Output the (X, Y) coordinate of the center of the cell containing the given text.  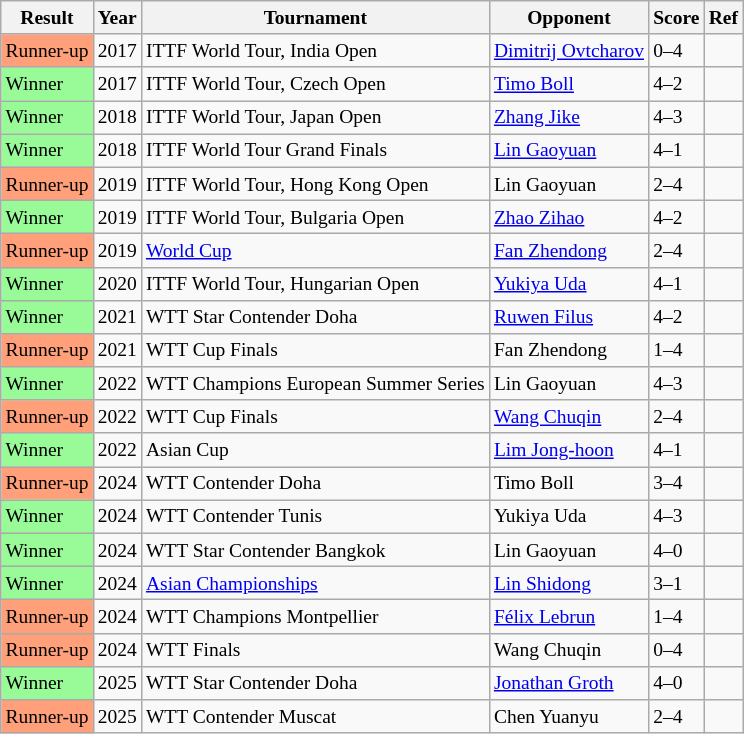
ITTF World Tour Grand Finals (315, 150)
Zhang Jike (568, 118)
Félix Lebrun (568, 616)
Zhao Zihao (568, 216)
ITTF World Tour, Hungarian Open (315, 284)
Asian Cup (315, 450)
Lim Jong-hoon (568, 450)
ITTF World Tour, Bulgaria Open (315, 216)
WTT Finals (315, 650)
WTT Contender Doha (315, 484)
ITTF World Tour, Czech Open (315, 84)
Asian Championships (315, 584)
Jonathan Groth (568, 682)
ITTF World Tour, Japan Open (315, 118)
ITTF World Tour, Hong Kong Open (315, 184)
3–4 (677, 484)
WTT Star Contender Bangkok (315, 550)
Chen Yuanyu (568, 716)
Result (47, 18)
WTT Contender Muscat (315, 716)
Score (677, 18)
2020 (117, 284)
WTT Champions Montpellier (315, 616)
WTT Contender Tunis (315, 516)
3–1 (677, 584)
WTT Champions European Summer Series (315, 384)
Opponent (568, 18)
World Cup (315, 250)
Dimitrij Ovtcharov (568, 50)
ITTF World Tour, India Open (315, 50)
Year (117, 18)
Ruwen Filus (568, 316)
Tournament (315, 18)
Lin Shidong (568, 584)
Ref (724, 18)
